Detect which cell encompasses the target text, then output its [X, Y] center coordinate. 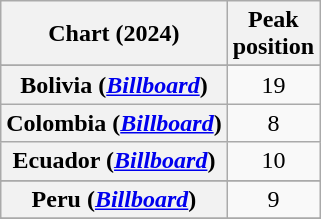
19 [273, 85]
10 [273, 161]
Peru (Billboard) [114, 199]
Peakposition [273, 34]
Colombia (Billboard) [114, 123]
Chart (2024) [114, 34]
8 [273, 123]
Ecuador (Billboard) [114, 161]
Bolivia (Billboard) [114, 85]
9 [273, 199]
